Scan for the cell matching the given text and deliver its (x, y) coordinate at center. 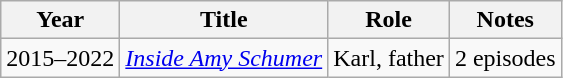
Notes (505, 20)
2015–2022 (60, 58)
Karl, father (389, 58)
Inside Amy Schumer (224, 58)
Title (224, 20)
Year (60, 20)
2 episodes (505, 58)
Role (389, 20)
